Output the (x, y) coordinate of the center of the cell containing the given text.  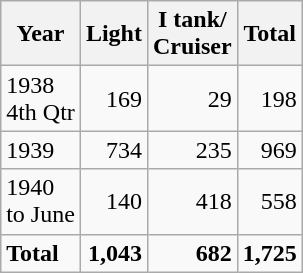
140 (114, 202)
169 (114, 98)
1,043 (114, 253)
19384th Qtr (41, 98)
1939 (41, 150)
235 (192, 150)
734 (114, 150)
682 (192, 253)
198 (270, 98)
969 (270, 150)
Year (41, 34)
558 (270, 202)
29 (192, 98)
1940to June (41, 202)
Light (114, 34)
1,725 (270, 253)
I tank/Cruiser (192, 34)
418 (192, 202)
